Determine the (X, Y) coordinate at the center of the cell enclosing the given text.  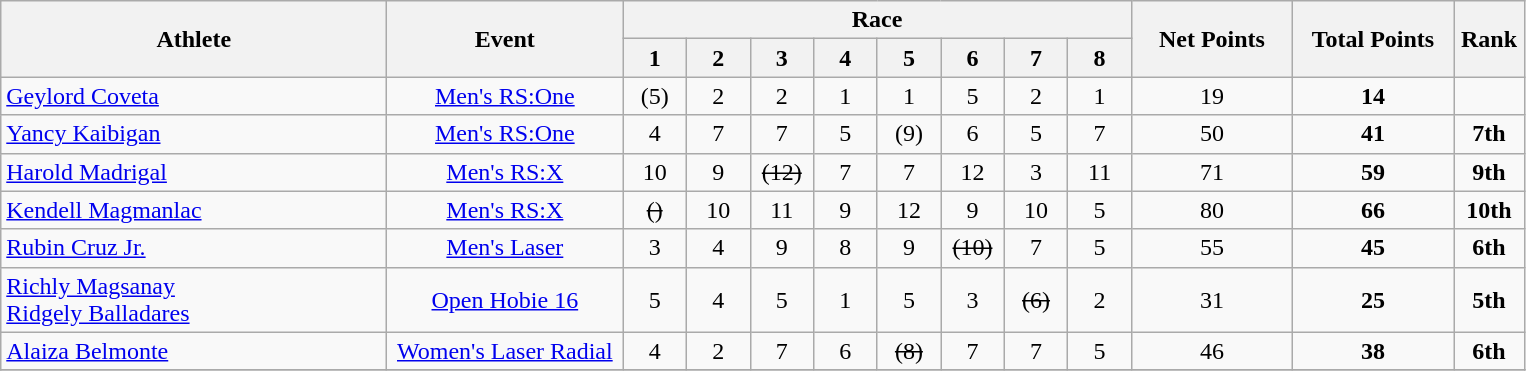
(8) (909, 351)
Women's Laser Radial (505, 351)
(5) (655, 96)
Kendell Magmanlac (194, 210)
19 (1212, 96)
66 (1372, 210)
(10) (973, 248)
Event (505, 39)
9th (1490, 172)
Men's Laser (505, 248)
45 (1372, 248)
25 (1372, 300)
Harold Madrigal (194, 172)
Rubin Cruz Jr. (194, 248)
7th (1490, 134)
59 (1372, 172)
46 (1212, 351)
38 (1372, 351)
Total Points (1372, 39)
Geylord Coveta (194, 96)
(9) (909, 134)
Race (877, 20)
Yancy Kaibigan (194, 134)
14 (1372, 96)
(12) (782, 172)
Open Hobie 16 (505, 300)
Net Points (1212, 39)
41 (1372, 134)
71 (1212, 172)
31 (1212, 300)
Alaiza Belmonte (194, 351)
55 (1212, 248)
(6) (1036, 300)
5th (1490, 300)
Richly Magsanay Ridgely Balladares (194, 300)
50 (1212, 134)
Rank (1490, 39)
() (655, 210)
Athlete (194, 39)
10th (1490, 210)
80 (1212, 210)
